Search for the cell housing the specified text and yield its (x, y) center coordinate. 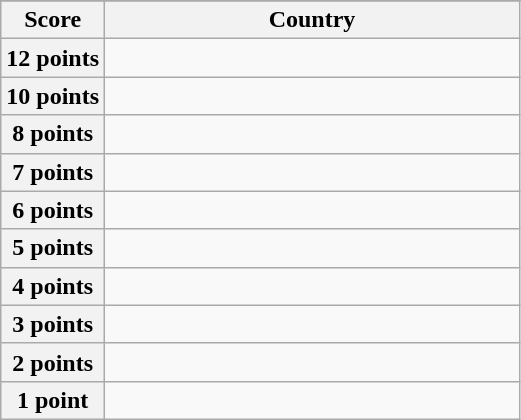
10 points (53, 96)
Score (53, 20)
1 point (53, 400)
3 points (53, 324)
8 points (53, 134)
12 points (53, 58)
5 points (53, 248)
4 points (53, 286)
Country (312, 20)
7 points (53, 172)
6 points (53, 210)
2 points (53, 362)
